Extract the [x, y] coordinate from the center of the cell holding the provided text.  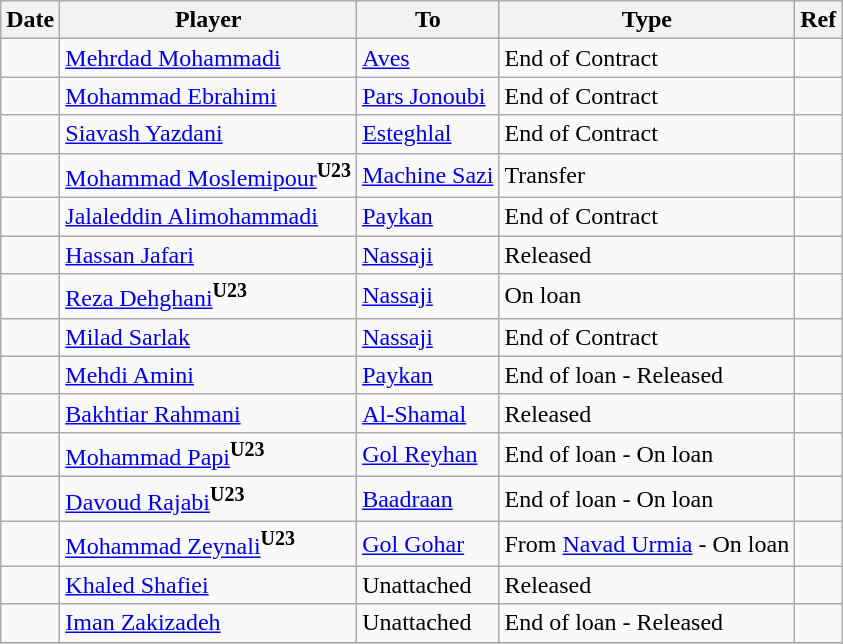
Khaled Shafiei [208, 585]
Siavash Yazdani [208, 134]
Esteghlal [428, 134]
Reza DehghaniU23 [208, 296]
Iman Zakizadeh [208, 623]
From Navad Urmia - On loan [647, 544]
Mehdi Amini [208, 375]
Gol Reyhan [428, 454]
Jalaleddin Alimohammadi [208, 217]
Ref [818, 20]
Bakhtiar Rahmani [208, 413]
Pars Jonoubi [428, 96]
Baadraan [428, 500]
Mohammad ZeynaliU23 [208, 544]
On loan [647, 296]
Mehrdad Mohammadi [208, 58]
Date [30, 20]
Mohammad Ebrahimi [208, 96]
Al-Shamal [428, 413]
Type [647, 20]
Milad Sarlak [208, 337]
Hassan Jafari [208, 255]
Player [208, 20]
Transfer [647, 176]
Machine Sazi [428, 176]
Mohammad MoslemipourU23 [208, 176]
Aves [428, 58]
Davoud RajabiU23 [208, 500]
Gol Gohar [428, 544]
To [428, 20]
Mohammad PapiU23 [208, 454]
